From the cell containing the given text, extract its center point as [X, Y] coordinate. 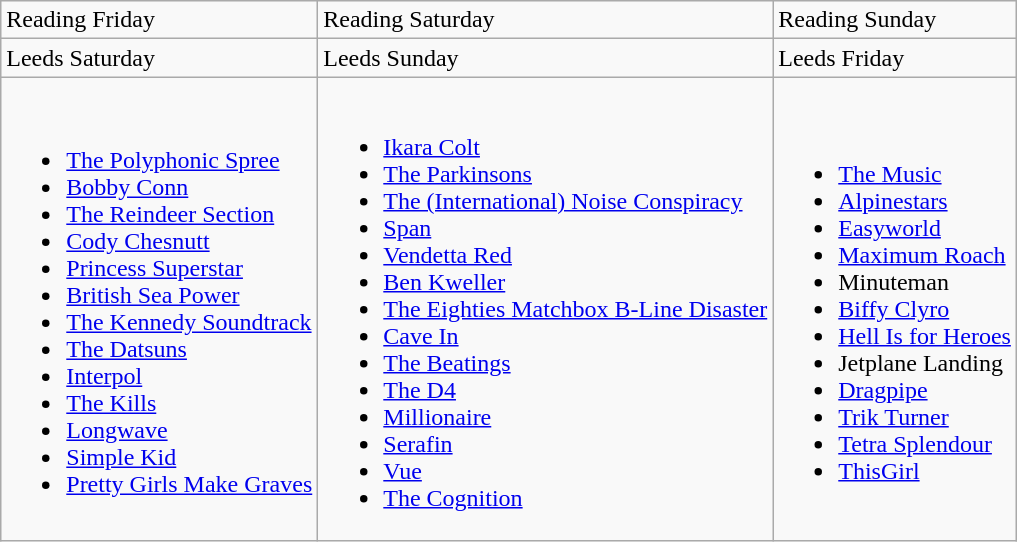
Reading Friday [160, 20]
The MusicAlpinestarsEasyworldMaximum RoachMinutemanBiffy ClyroHell Is for HeroesJetplane LandingDragpipeTrik TurnerTetra SplendourThisGirl [895, 309]
Leeds Saturday [160, 58]
Leeds Friday [895, 58]
Leeds Sunday [546, 58]
Reading Saturday [546, 20]
Reading Sunday [895, 20]
